From the cell containing the given text, extract its center point as (X, Y) coordinate. 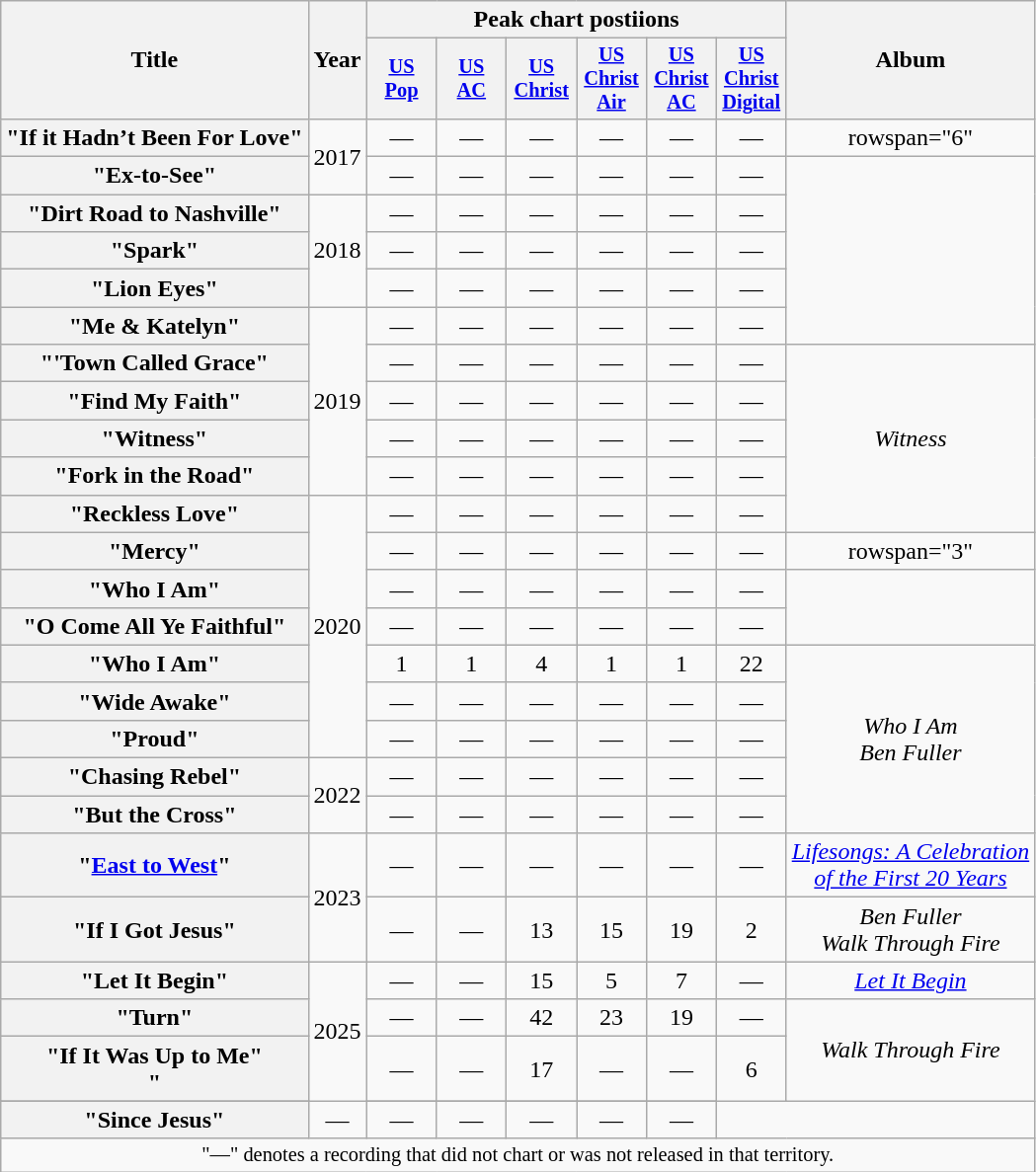
Year (338, 60)
Album (911, 60)
"Fork in the Road" (154, 476)
"O Come All Ye Faithful" (154, 626)
"But the Cross" (154, 815)
USPop (401, 79)
"Since Jesus" (154, 1120)
USChristDigital (751, 79)
"Proud" (154, 739)
Lifesongs: A Celebrationof the First 20 Years (911, 865)
Peak chart postiions (577, 20)
"Dirt Road to Nashville" (154, 213)
"If It Was Up to Me"" (154, 1068)
Title (154, 60)
"Spark" (154, 251)
USChrist (541, 79)
"'Town Called Grace" (154, 363)
rowspan="3" (911, 551)
2025 (338, 1031)
"If I Got Jesus" (154, 930)
13 (541, 930)
2 (751, 930)
"Mercy" (154, 551)
USChristAC (681, 79)
Let It Begin (911, 980)
7 (681, 980)
"Ex-to-See" (154, 176)
"Turn" (154, 1018)
23 (612, 1018)
"—" denotes a recording that did not chart or was not released in that territory. (518, 1155)
2020 (338, 626)
Witness (911, 438)
2018 (338, 251)
Who I AmBen Fuller (911, 739)
"Me & Katelyn" (154, 326)
"Let It Begin" (154, 980)
"Witness" (154, 438)
2023 (338, 898)
17 (541, 1068)
"Reckless Love" (154, 513)
2022 (338, 796)
5 (612, 980)
"Chasing Rebel" (154, 777)
Ben FullerWalk Through Fire (911, 930)
Walk Through Fire (911, 1051)
"Find My Faith" (154, 401)
rowspan="6" (911, 137)
22 (751, 664)
4 (541, 664)
USChristAir (612, 79)
USAC (472, 79)
"Wide Awake" (154, 701)
2019 (338, 401)
42 (541, 1018)
"East to West" (154, 865)
2017 (338, 156)
"If it Hadn’t Been For Love" (154, 137)
6 (751, 1068)
"Lion Eyes" (154, 288)
